Locate the cell with the specified text and output its [X, Y] center coordinate. 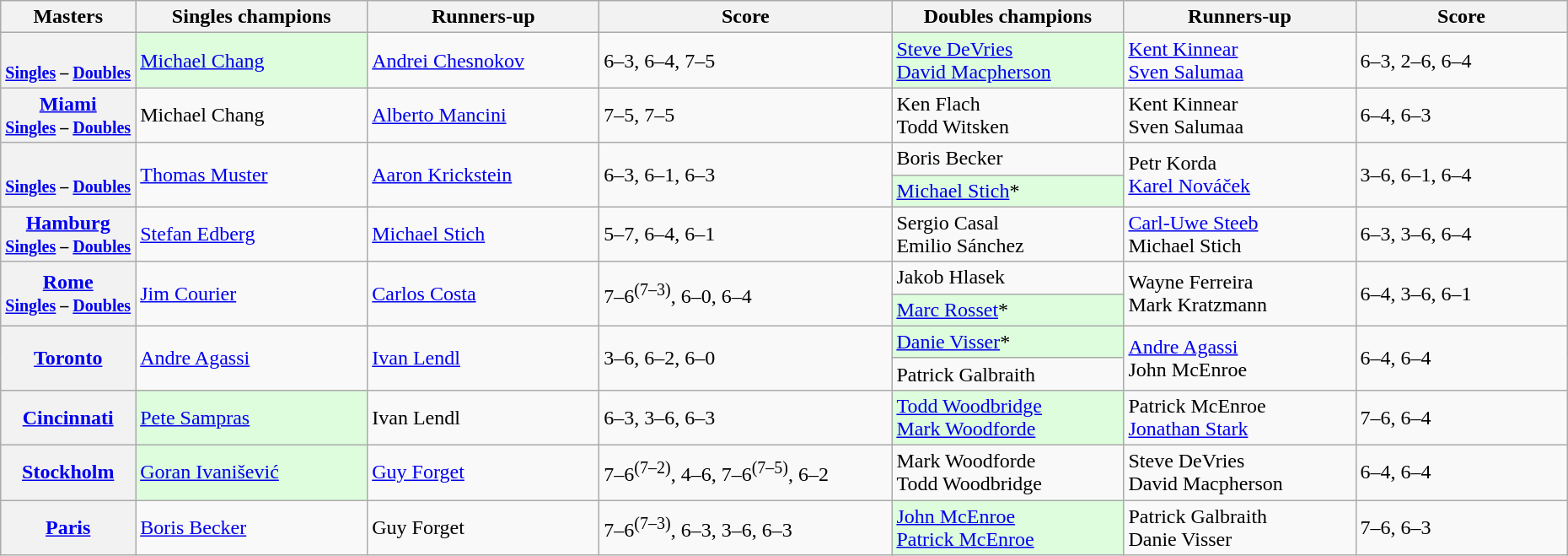
Andrei Chesnokov [484, 61]
MiamiSingles – Doubles [68, 115]
John McEnroe Patrick McEnroe [1008, 526]
Ken Flach Todd Witsken [1008, 115]
6–3, 2–6, 6–4 [1462, 61]
Patrick Galbraith [1008, 374]
Jim Courier [251, 294]
6–4, 6–3 [1462, 115]
Pete Sampras [251, 417]
Aaron Krickstein [484, 175]
RomeSingles – Doubles [68, 294]
Wayne Ferreira Mark Kratzmann [1239, 294]
6–3, 6–4, 7–5 [745, 61]
Singles champions [251, 17]
Andre Agassi John McEnroe [1239, 358]
Cincinnati [68, 417]
Carlos Costa [484, 294]
6–3, 3–6, 6–3 [745, 417]
Stockholm [68, 472]
7–6, 6–4 [1462, 417]
Michael Stich* [1008, 191]
7–6(7–2), 4–6, 7–6(7–5), 6–2 [745, 472]
Danie Visser* [1008, 342]
Jakob Hlasek [1008, 278]
Carl-Uwe Steeb Michael Stich [1239, 235]
7–6(7–3), 6–0, 6–4 [745, 294]
6–3, 6–1, 6–3 [745, 175]
Thomas Muster [251, 175]
Masters [68, 17]
Paris [68, 526]
Michael Stich [484, 235]
Marc Rosset* [1008, 310]
Doubles champions [1008, 17]
Todd Woodbridge Mark Woodforde [1008, 417]
7–6(7–3), 6–3, 3–6, 6–3 [745, 526]
Toronto [68, 358]
5–7, 6–4, 6–1 [745, 235]
HamburgSingles – Doubles [68, 235]
7–5, 7–5 [745, 115]
3–6, 6–1, 6–4 [1462, 175]
6–3, 3–6, 6–4 [1462, 235]
Patrick McEnroe Jonathan Stark [1239, 417]
Patrick Galbraith Danie Visser [1239, 526]
6–4, 3–6, 6–1 [1462, 294]
3–6, 6–2, 6–0 [745, 358]
7–6, 6–3 [1462, 526]
Alberto Mancini [484, 115]
Stefan Edberg [251, 235]
Petr Korda Karel Nováček [1239, 175]
Mark Woodforde Todd Woodbridge [1008, 472]
Sergio Casal Emilio Sánchez [1008, 235]
Goran Ivanišević [251, 472]
Andre Agassi [251, 358]
